Provide the [x, y] coordinate of the cell's center where the given text is located.  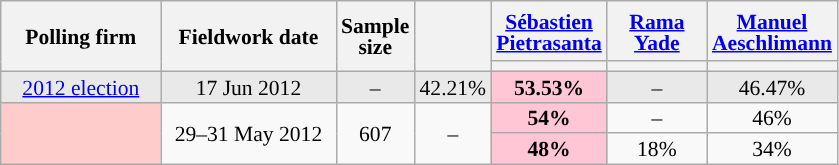
54% [549, 118]
46% [772, 118]
29–31 May 2012 [248, 133]
18% [657, 150]
Polling firm [81, 36]
53.53% [549, 86]
607 [375, 133]
Samplesize [375, 36]
Rama Yade [657, 31]
17 Jun 2012 [248, 86]
34% [772, 150]
42.21% [452, 86]
46.47% [772, 86]
48% [549, 150]
2012 election [81, 86]
Sébastien Pietrasanta [549, 31]
Manuel Aeschlimann [772, 31]
Fieldwork date [248, 36]
